Provide the (X, Y) coordinate of the cell's center where the given text is located.  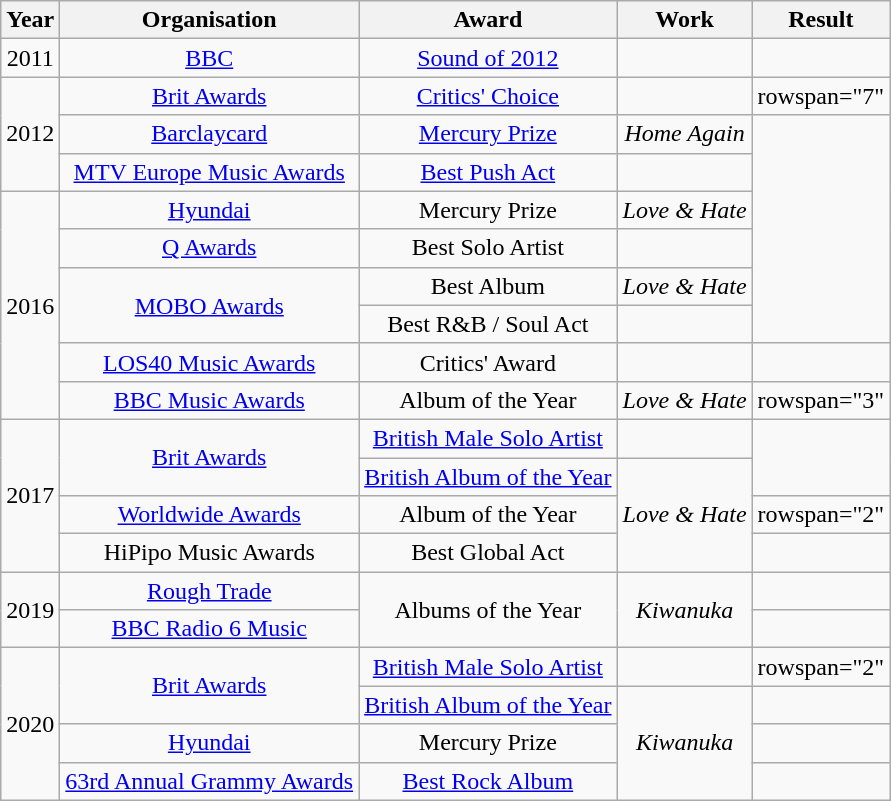
rowspan="7" (821, 96)
2017 (30, 495)
Best Solo Artist (488, 248)
Rough Trade (210, 591)
BBC Radio 6 Music (210, 629)
Result (821, 20)
Best R&B / Soul Act (488, 324)
MOBO Awards (210, 305)
Q Awards (210, 248)
Home Again (684, 134)
Albums of the Year (488, 610)
BBC Music Awards (210, 400)
BBC (210, 58)
Best Push Act (488, 172)
Best Rock Album (488, 781)
Critics' Choice (488, 96)
Critics' Award (488, 362)
Best Global Act (488, 553)
LOS40 Music Awards (210, 362)
2020 (30, 724)
Award (488, 20)
HiPipo Music Awards (210, 553)
2012 (30, 134)
2019 (30, 610)
Work (684, 20)
MTV Europe Music Awards (210, 172)
Year (30, 20)
2016 (30, 305)
63rd Annual Grammy Awards (210, 781)
Organisation (210, 20)
Sound of 2012 (488, 58)
Worldwide Awards (210, 515)
Best Album (488, 286)
Barclaycard (210, 134)
rowspan="3" (821, 400)
2011 (30, 58)
